From the cell containing the given text, extract its center point as [X, Y] coordinate. 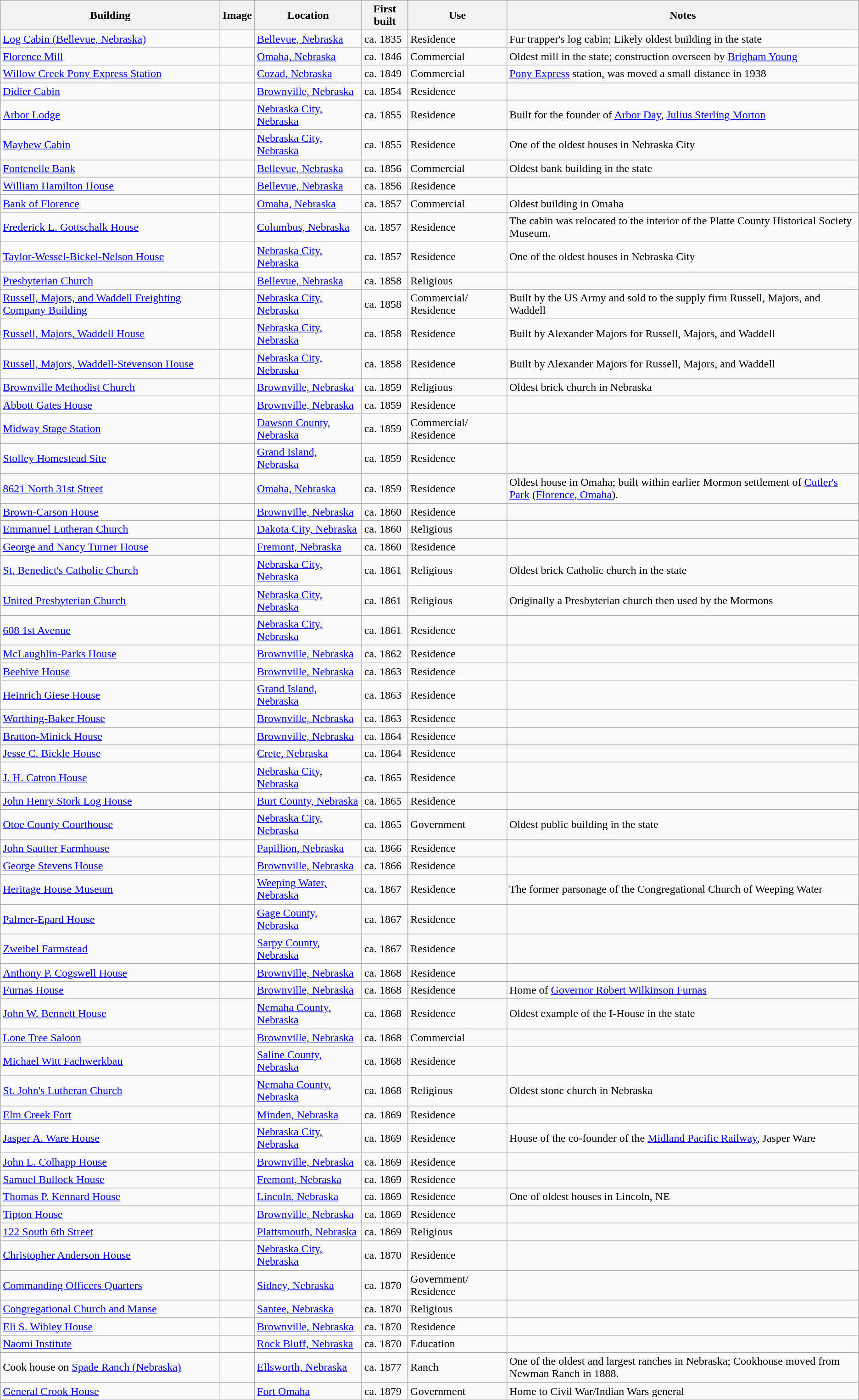
Lone Tree Saloon [110, 1037]
Furnas House [110, 990]
ca. 1862 [385, 654]
Taylor-Wessel-Bickel-Nelson House [110, 257]
Fur trapper's log cabin; Likely oldest building in the state [683, 39]
Emmanuel Lutheran Church [110, 529]
Minden, Nebraska [308, 1115]
Jesse C. Bickle House [110, 754]
Lincoln, Nebraska [308, 1197]
One of the oldest and largest ranches in Nebraska; Cookhouse moved from Newman Ranch in 1888. [683, 1367]
United Presbyterian Church [110, 600]
Gage County, Nebraska [308, 919]
Thomas P. Kennard House [110, 1197]
William Hamilton House [110, 186]
Built by the US Army and sold to the supply firm Russell, Majors, and Waddell [683, 305]
Palmer-Epard House [110, 919]
Mayhew Cabin [110, 145]
ca. 1835 [385, 39]
Midway Stage Station [110, 428]
Built for the founder of Arbor Day, Julius Sterling Morton [683, 115]
Cook house on Spade Ranch (Nebraska) [110, 1367]
Rock Bluff, Nebraska [308, 1344]
Bratton-Minick House [110, 736]
Burt County, Nebraska [308, 801]
Education [457, 1344]
Sarpy County, Nebraska [308, 949]
John Sautter Farmhouse [110, 848]
Willow Creek Pony Express Station [110, 74]
John W. Bennett House [110, 1014]
Originally a Presbyterian church then used by the Mormons [683, 600]
Ranch [457, 1367]
Log Cabin (Bellevue, Nebraska) [110, 39]
Image [238, 16]
Arbor Lodge [110, 115]
Dawson County, Nebraska [308, 428]
Building [110, 16]
Stolley Homestead Site [110, 459]
St. John's Lutheran Church [110, 1091]
One of oldest houses in Lincoln, NE [683, 1197]
Worthing-Baker House [110, 719]
Dakota City, Nebraska [308, 529]
Zweibel Farmstead [110, 949]
Oldest building in Omaha [683, 203]
Brownville Methodist Church [110, 388]
8621 North 31st Street [110, 488]
Oldest stone church in Nebraska [683, 1091]
Otoe County Courthouse [110, 825]
Home of Governor Robert Wilkinson Furnas [683, 990]
Santee, Nebraska [308, 1309]
John L. Colhapp House [110, 1162]
Christopher Anderson House [110, 1255]
Weeping Water, Nebraska [308, 889]
122 South 6th Street [110, 1232]
House of the co-founder of the Midland Pacific Railway, Jasper Ware [683, 1139]
Jasper A. Ware House [110, 1139]
Saline County, Nebraska [308, 1061]
Oldest public building in the state [683, 825]
St. Benedict's Catholic Church [110, 571]
Plattsmouth, Nebraska [308, 1232]
Oldest house in Omaha; built within earlier Mormon settlement of Cutler's Park (Florence, Omaha). [683, 488]
Location [308, 16]
Ellsworth, Nebraska [308, 1367]
Frederick L. Gottschalk House [110, 227]
The cabin was relocated to the interior of the Platte County Historical Society Museum. [683, 227]
Cozad, Nebraska [308, 74]
Home to Civil War/Indian Wars general [683, 1391]
Fontenelle Bank [110, 168]
Columbus, Nebraska [308, 227]
McLaughlin-Parks House [110, 654]
Russell, Majors, Waddell House [110, 334]
Presbyterian Church [110, 280]
Pony Express station, was moved a small distance in 1938 [683, 74]
First built [385, 16]
Anthony P. Cogswell House [110, 972]
Florence Mill [110, 56]
Abbott Gates House [110, 405]
Samuel Bullock House [110, 1179]
Heritage House Museum [110, 889]
General Crook House [110, 1391]
Beehive House [110, 671]
ca. 1849 [385, 74]
Fort Omaha [308, 1391]
Papillion, Nebraska [308, 848]
Crete, Nebraska [308, 754]
Oldest brick Catholic church in the state [683, 571]
J. H. Catron House [110, 777]
ca. 1877 [385, 1367]
Oldest example of the I-House in the state [683, 1014]
Heinrich Giese House [110, 695]
Eli S. Wibley House [110, 1326]
Oldest bank building in the state [683, 168]
George Stevens House [110, 866]
ca. 1854 [385, 91]
Michael Witt Fachwerkbau [110, 1061]
George and Nancy Turner House [110, 547]
Tipton House [110, 1214]
Congregational Church and Manse [110, 1309]
Notes [683, 16]
Russell, Majors, and Waddell Freighting Company Building [110, 305]
Elm Creek Fort [110, 1115]
Commanding Officers Quarters [110, 1285]
Russell, Majors, Waddell-Stevenson House [110, 364]
John Henry Stork Log House [110, 801]
Use [457, 16]
Oldest mill in the state; construction overseen by Brigham Young [683, 56]
Didier Cabin [110, 91]
Brown-Carson House [110, 512]
Oldest brick church in Nebraska [683, 388]
Bank of Florence [110, 203]
Sidney, Nebraska [308, 1285]
Naomi Institute [110, 1344]
ca. 1879 [385, 1391]
The former parsonage of the Congregational Church of Weeping Water [683, 889]
Government/ Residence [457, 1285]
608 1st Avenue [110, 630]
ca. 1846 [385, 56]
